Locate the cell with the specified text and output its [x, y] center coordinate. 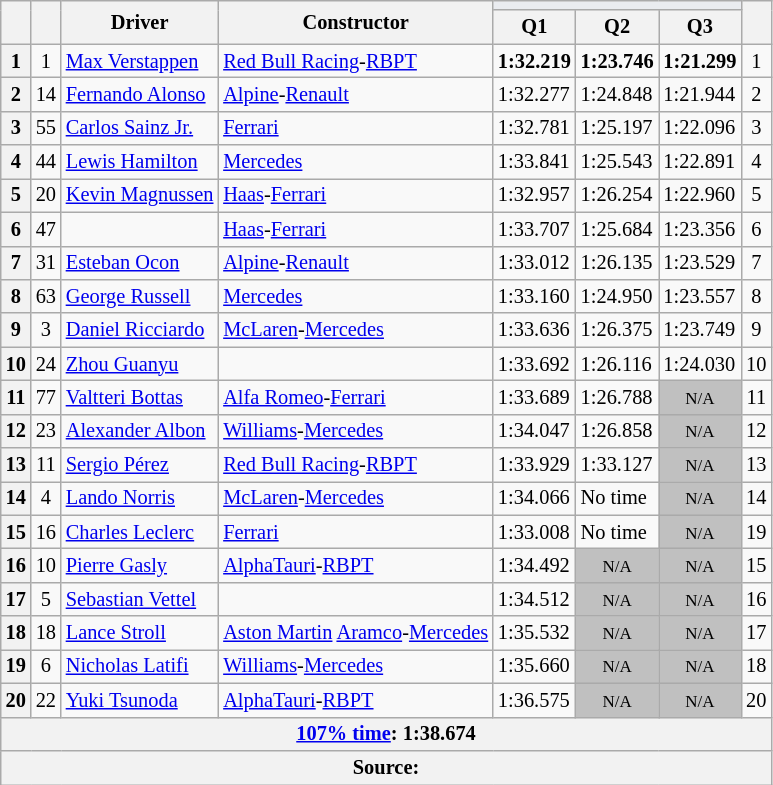
1:24.848 [618, 94]
44 [46, 162]
107% time: 1:38.674 [386, 734]
1:22.096 [700, 128]
Valtteri Bottas [140, 397]
1:22.891 [700, 162]
Yuki Tsunoda [140, 700]
1:25.197 [618, 128]
1:24.950 [618, 296]
1:34.047 [534, 431]
Carlos Sainz Jr. [140, 128]
Sebastian Vettel [140, 599]
1:21.299 [700, 61]
Source: [386, 767]
1:35.532 [534, 633]
George Russell [140, 296]
1:32.277 [534, 94]
Lando Norris [140, 498]
1:33.929 [534, 465]
1:25.543 [618, 162]
Q2 [618, 27]
Constructor [356, 22]
1:32.781 [534, 128]
1:33.636 [534, 330]
Lewis Hamilton [140, 162]
1:33.841 [534, 162]
1:32.219 [534, 61]
23 [46, 431]
47 [46, 229]
63 [46, 296]
Aston Martin Aramco-Mercedes [356, 633]
55 [46, 128]
Max Verstappen [140, 61]
Driver [140, 22]
1:26.254 [618, 195]
Fernando Alonso [140, 94]
1:34.066 [534, 498]
1:23.356 [700, 229]
1:22.960 [700, 195]
Charles Leclerc [140, 532]
1:23.746 [618, 61]
1:33.160 [534, 296]
1:32.957 [534, 195]
Daniel Ricciardo [140, 330]
1:23.749 [700, 330]
Zhou Guanyu [140, 364]
1:25.684 [618, 229]
1:35.660 [534, 666]
24 [46, 364]
1:36.575 [534, 700]
Alfa Romeo-Ferrari [356, 397]
Kevin Magnussen [140, 195]
1:21.944 [700, 94]
Alexander Albon [140, 431]
Q3 [700, 27]
1:33.012 [534, 263]
1:34.492 [534, 565]
1:24.030 [700, 364]
Lance Stroll [140, 633]
1:33.127 [618, 465]
22 [46, 700]
1:26.788 [618, 397]
1:33.008 [534, 532]
77 [46, 397]
1:26.858 [618, 431]
1:33.707 [534, 229]
1:26.135 [618, 263]
1:26.116 [618, 364]
1:26.375 [618, 330]
Esteban Ocon [140, 263]
1:34.512 [534, 599]
1:23.529 [700, 263]
1:33.692 [534, 364]
Nicholas Latifi [140, 666]
31 [46, 263]
1:33.689 [534, 397]
1:23.557 [700, 296]
Pierre Gasly [140, 565]
Sergio Pérez [140, 465]
Q1 [534, 27]
